Identify which cell holds the provided text, then report its (x, y) central coordinate. 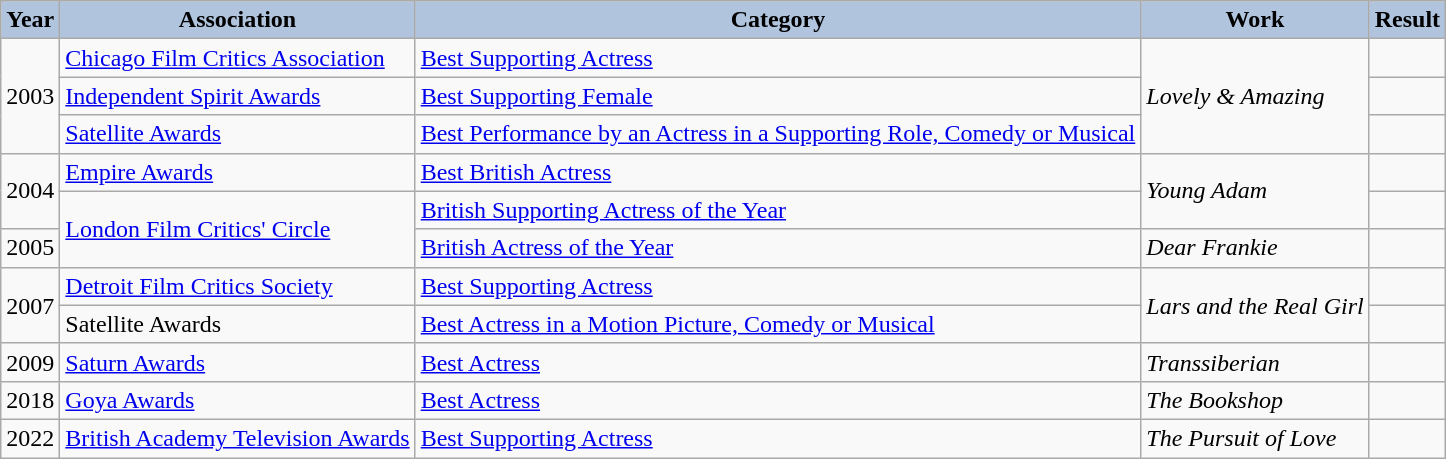
2022 (30, 438)
London Film Critics' Circle (238, 229)
Dear Frankie (1255, 248)
2003 (30, 96)
Category (778, 20)
Best Supporting Female (778, 96)
2004 (30, 191)
Best Actress in a Motion Picture, Comedy or Musical (778, 324)
British Supporting Actress of the Year (778, 210)
Detroit Film Critics Society (238, 286)
Work (1255, 20)
Chicago Film Critics Association (238, 58)
Empire Awards (238, 172)
2009 (30, 362)
Young Adam (1255, 191)
Saturn Awards (238, 362)
Lars and the Real Girl (1255, 305)
2005 (30, 248)
Result (1407, 20)
Transsiberian (1255, 362)
Association (238, 20)
2018 (30, 400)
The Bookshop (1255, 400)
2007 (30, 305)
Independent Spirit Awards (238, 96)
The Pursuit of Love (1255, 438)
British Actress of the Year (778, 248)
Lovely & Amazing (1255, 96)
British Academy Television Awards (238, 438)
Best Performance by an Actress in a Supporting Role, Comedy or Musical (778, 134)
Year (30, 20)
Best British Actress (778, 172)
Goya Awards (238, 400)
